Pinpoint the cell where the given text exists, returning its [X, Y] midpoint coordinate. 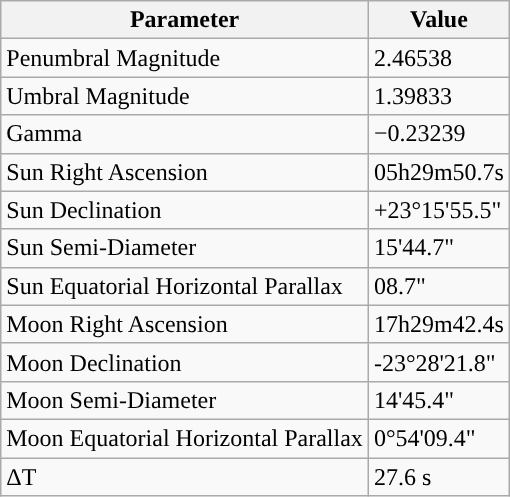
1.39833 [438, 96]
-23°28'21.8" [438, 362]
Gamma [185, 134]
Moon Declination [185, 362]
Moon Right Ascension [185, 324]
Value [438, 20]
Sun Declination [185, 210]
+23°15'55.5" [438, 210]
Penumbral Magnitude [185, 58]
14'45.4" [438, 400]
Sun Semi-Diameter [185, 248]
08.7" [438, 286]
27.6 s [438, 477]
17h29m42.4s [438, 324]
0°54'09.4" [438, 438]
15'44.7" [438, 248]
2.46538 [438, 58]
Sun Equatorial Horizontal Parallax [185, 286]
Sun Right Ascension [185, 172]
05h29m50.7s [438, 172]
Moon Equatorial Horizontal Parallax [185, 438]
Umbral Magnitude [185, 96]
Moon Semi-Diameter [185, 400]
ΔT [185, 477]
−0.23239 [438, 134]
Parameter [185, 20]
